Detect which cell encompasses the target text, then output its [x, y] center coordinate. 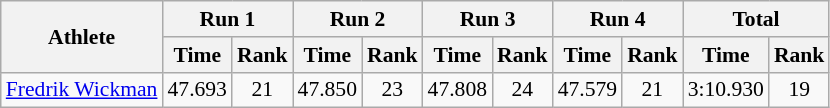
23 [392, 90]
Run 2 [358, 19]
47.808 [458, 90]
47.579 [588, 90]
47.693 [196, 90]
Run 3 [488, 19]
Fredrik Wickman [82, 90]
19 [800, 90]
24 [522, 90]
Total [756, 19]
3:10.930 [726, 90]
47.850 [328, 90]
Run 4 [618, 19]
Athlete [82, 36]
Run 1 [227, 19]
